Return [x, y] of the center of cell containing provided text 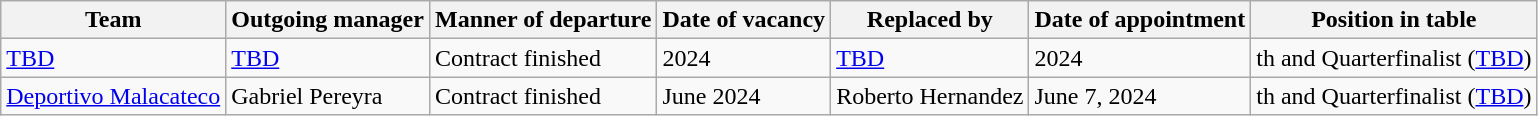
Outgoing manager [328, 20]
Gabriel Pereyra [328, 96]
Deportivo Malacateco [114, 96]
June 7, 2024 [1140, 96]
Replaced by [930, 20]
Manner of departure [542, 20]
Position in table [1394, 20]
Roberto Hernandez [930, 96]
Date of vacancy [744, 20]
Team [114, 20]
June 2024 [744, 96]
Date of appointment [1140, 20]
